Extract the (X, Y) coordinate from the center of the cell holding the provided text.  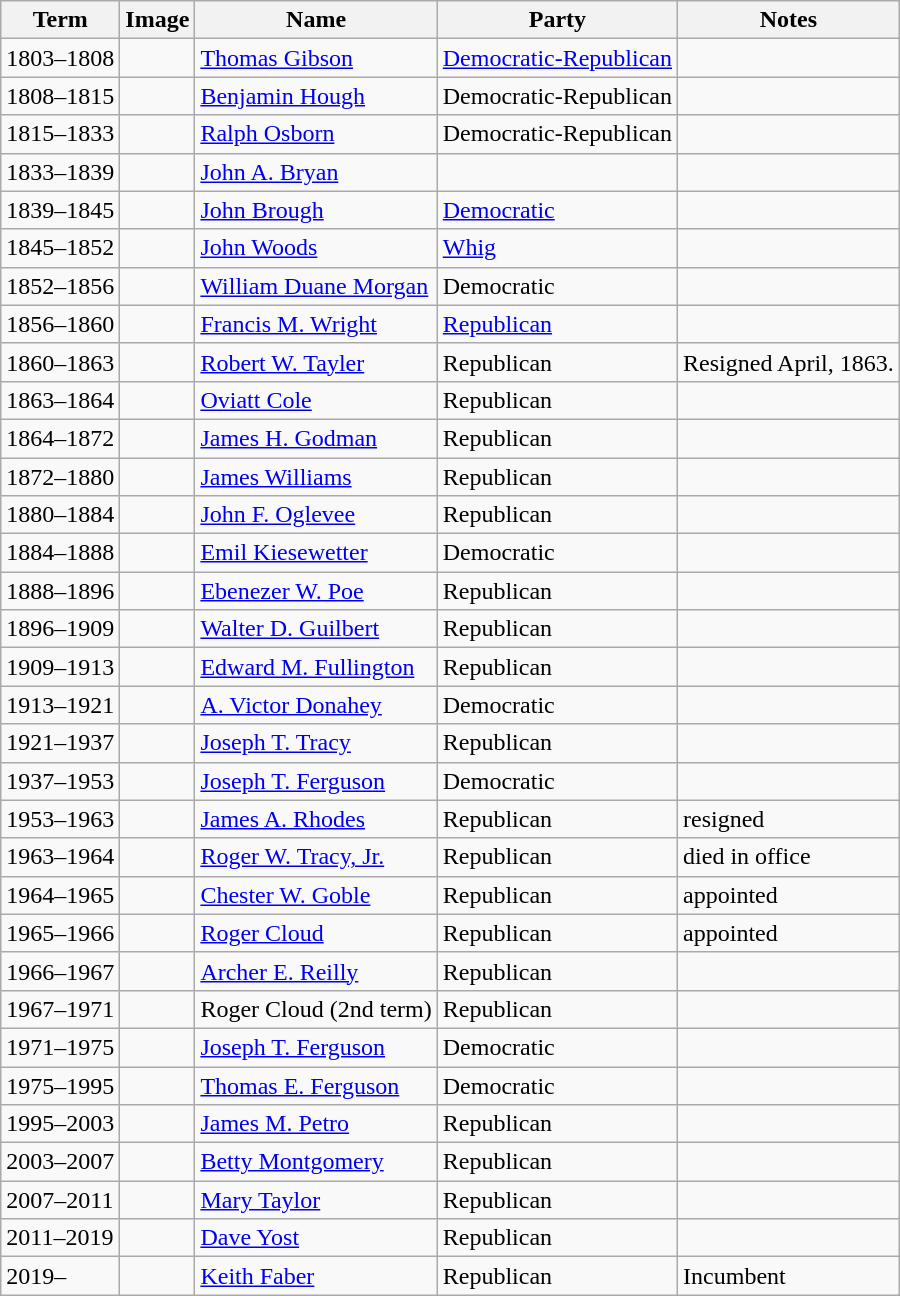
Party (557, 20)
Thomas Gibson (316, 58)
Ralph Osborn (316, 134)
Whig (557, 248)
1966–1967 (60, 971)
2007–2011 (60, 1200)
Thomas E. Ferguson (316, 1085)
Benjamin Hough (316, 96)
Edward M. Fullington (316, 667)
1888–1896 (60, 591)
Incumbent (789, 1276)
Roger Cloud (316, 933)
Betty Montgomery (316, 1162)
A. Victor Donahey (316, 705)
James Williams (316, 477)
2019– (60, 1276)
resigned (789, 819)
1967–1971 (60, 1009)
James M. Petro (316, 1124)
2003–2007 (60, 1162)
Chester W. Goble (316, 895)
1808–1815 (60, 96)
died in office (789, 857)
Notes (789, 20)
1880–1884 (60, 515)
1833–1839 (60, 172)
1852–1856 (60, 286)
1884–1888 (60, 553)
Robert W. Tayler (316, 362)
1937–1953 (60, 781)
1971–1975 (60, 1047)
1953–1963 (60, 819)
2011–2019 (60, 1238)
1839–1845 (60, 210)
1863–1864 (60, 400)
1845–1852 (60, 248)
Walter D. Guilbert (316, 629)
1896–1909 (60, 629)
1921–1937 (60, 743)
Roger W. Tracy, Jr. (316, 857)
1803–1808 (60, 58)
Francis M. Wright (316, 324)
1995–2003 (60, 1124)
Image (158, 20)
1964–1965 (60, 895)
Resigned April, 1863. (789, 362)
Roger Cloud (2nd term) (316, 1009)
John Woods (316, 248)
James A. Rhodes (316, 819)
Mary Taylor (316, 1200)
Keith Faber (316, 1276)
Emil Kiesewetter (316, 553)
1872–1880 (60, 477)
1963–1964 (60, 857)
John Brough (316, 210)
Term (60, 20)
1965–1966 (60, 933)
Dave Yost (316, 1238)
Name (316, 20)
Joseph T. Tracy (316, 743)
William Duane Morgan (316, 286)
1864–1872 (60, 438)
1913–1921 (60, 705)
John F. Oglevee (316, 515)
Archer E. Reilly (316, 971)
Ebenezer W. Poe (316, 591)
1856–1860 (60, 324)
1909–1913 (60, 667)
1815–1833 (60, 134)
1975–1995 (60, 1085)
Oviatt Cole (316, 400)
James H. Godman (316, 438)
John A. Bryan (316, 172)
1860–1863 (60, 362)
